Output the [x, y] coordinate of the center of the cell containing the given text.  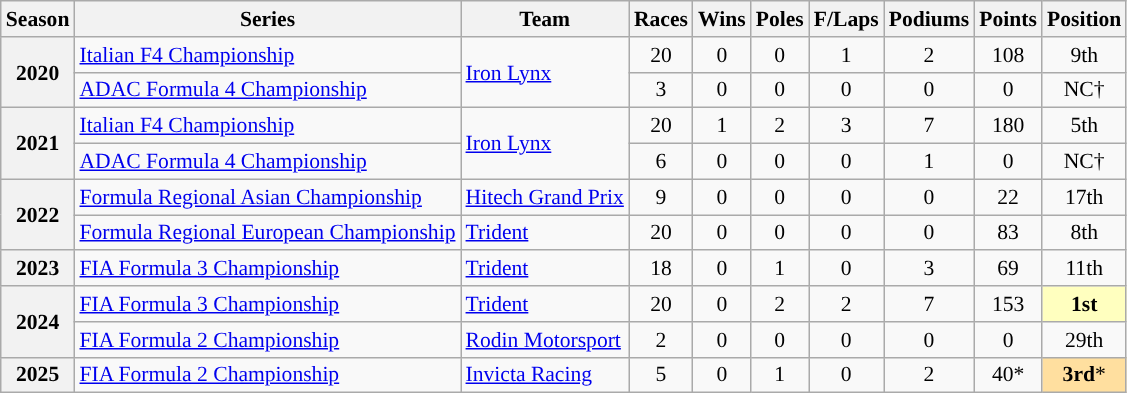
9 [661, 197]
6 [661, 162]
F/Laps [846, 19]
5th [1084, 126]
Formula Regional Asian Championship [267, 197]
Rodin Motorsport [544, 340]
29th [1084, 340]
2021 [38, 144]
69 [1008, 269]
2024 [38, 322]
Invicta Racing [544, 375]
9th [1084, 55]
18 [661, 269]
2020 [38, 72]
3rd* [1084, 375]
Formula Regional European Championship [267, 233]
2023 [38, 269]
Position [1084, 19]
2025 [38, 375]
8th [1084, 233]
Series [267, 19]
83 [1008, 233]
5 [661, 375]
180 [1008, 126]
1st [1084, 304]
Season [38, 19]
Podiums [930, 19]
11th [1084, 269]
Hitech Grand Prix [544, 197]
40* [1008, 375]
2022 [38, 214]
Team [544, 19]
Wins [722, 19]
17th [1084, 197]
Races [661, 19]
153 [1008, 304]
Points [1008, 19]
108 [1008, 55]
Poles [780, 19]
22 [1008, 197]
